Output the (x, y) coordinate of the center of the cell containing the given text.  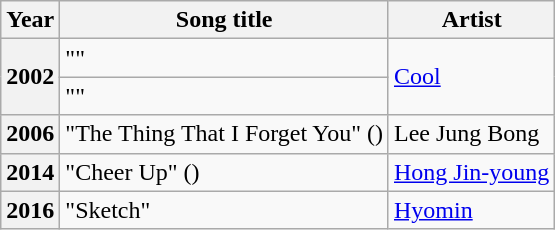
Lee Jung Bong (471, 134)
"Sketch" (224, 210)
Song title (224, 20)
2006 (30, 134)
Hong Jin-young (471, 172)
Hyomin (471, 210)
Artist (471, 20)
Year (30, 20)
2002 (30, 77)
"The Thing That I Forget You" () (224, 134)
Cool (471, 77)
2016 (30, 210)
"Cheer Up" () (224, 172)
2014 (30, 172)
